Return the [X, Y] coordinate for the center point of the cell that contains the specified text.  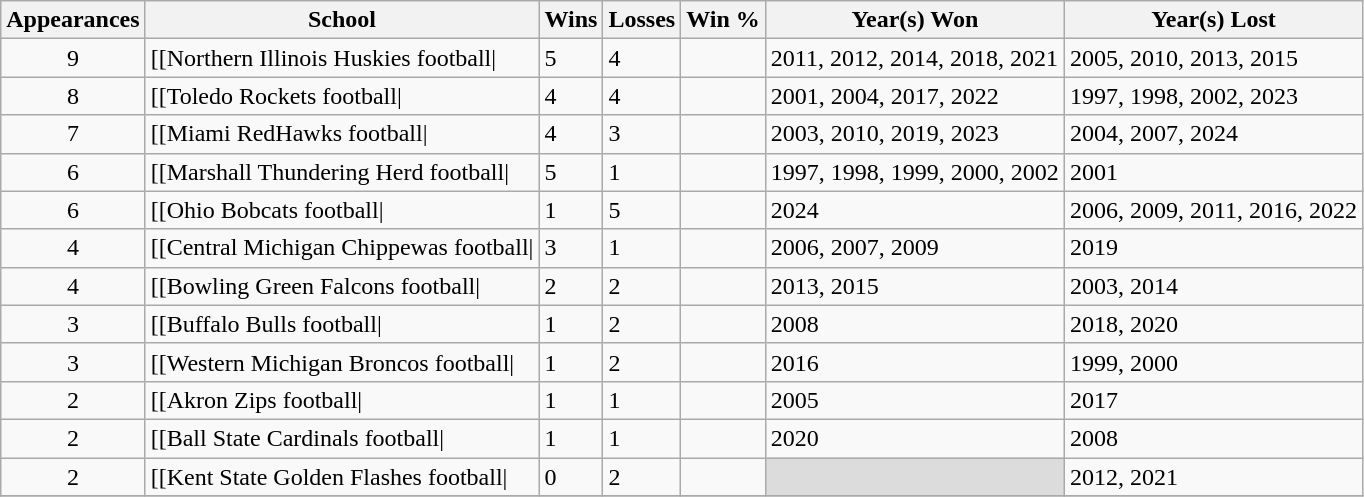
[[Central Michigan Chippewas football| [342, 248]
[[Ohio Bobcats football| [342, 210]
[[Akron Zips football| [342, 400]
[[Toledo Rockets football| [342, 96]
School [342, 20]
2005 [914, 400]
[[Marshall Thundering Herd football| [342, 172]
2001, 2004, 2017, 2022 [914, 96]
2020 [914, 438]
[[Northern Illinois Huskies football| [342, 58]
Year(s) Lost [1213, 20]
2018, 2020 [1213, 324]
2017 [1213, 400]
2001 [1213, 172]
[[Bowling Green Falcons football| [342, 286]
Year(s) Won [914, 20]
Win % [724, 20]
Appearances [73, 20]
2004, 2007, 2024 [1213, 134]
[[Western Michigan Broncos football| [342, 362]
2016 [914, 362]
1997, 1998, 2002, 2023 [1213, 96]
9 [73, 58]
2005, 2010, 2013, 2015 [1213, 58]
2006, 2007, 2009 [914, 248]
1997, 1998, 1999, 2000, 2002 [914, 172]
2011, 2012, 2014, 2018, 2021 [914, 58]
1999, 2000 [1213, 362]
[[Miami RedHawks football| [342, 134]
2013, 2015 [914, 286]
[[Kent State Golden Flashes football| [342, 477]
2012, 2021 [1213, 477]
2019 [1213, 248]
Losses [642, 20]
2003, 2010, 2019, 2023 [914, 134]
0 [571, 477]
Wins [571, 20]
8 [73, 96]
2003, 2014 [1213, 286]
[[Ball State Cardinals football| [342, 438]
[[Buffalo Bulls football| [342, 324]
2006, 2009, 2011, 2016, 2022 [1213, 210]
7 [73, 134]
2024 [914, 210]
